Return [x, y] of the center of cell containing provided text 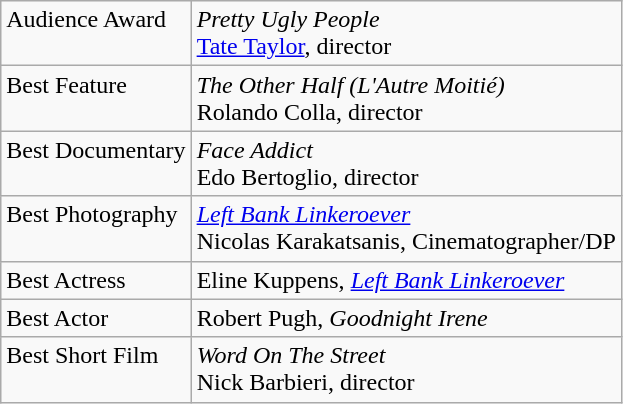
Best Photography [96, 228]
Best Feature [96, 98]
The Other Half (L'Autre Moitié)Rolando Colla, director [406, 98]
Best Documentary [96, 164]
Audience Award [96, 34]
Robert Pugh, Goodnight Irene [406, 318]
Left Bank LinkeroeverNicolas Karakatsanis, Cinematographer/DP [406, 228]
Face AddictEdo Bertoglio, director [406, 164]
Best Actress [96, 280]
Pretty Ugly PeopleTate Taylor, director [406, 34]
Eline Kuppens, Left Bank Linkeroever [406, 280]
Word On The StreetNick Barbieri, director [406, 370]
Best Actor [96, 318]
Best Short Film [96, 370]
